Return the [X, Y] coordinate for the center point of the cell that contains the specified text.  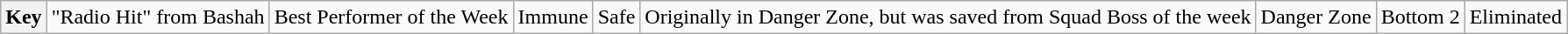
Originally in Danger Zone, but was saved from Squad Boss of the week [948, 17]
Bottom 2 [1421, 17]
"Radio Hit" from Bashah [158, 17]
Immune [552, 17]
Best Performer of the Week [391, 17]
Eliminated [1515, 17]
Key [24, 17]
Danger Zone [1315, 17]
Safe [617, 17]
